Pinpoint the cell where the given text exists, returning its [x, y] midpoint coordinate. 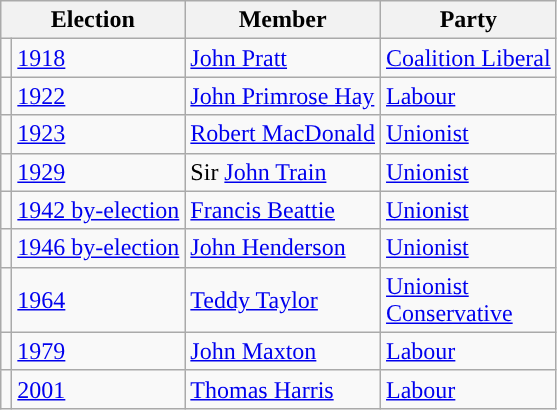
2001 [98, 389]
John Maxton [283, 351]
Thomas Harris [283, 389]
1979 [98, 351]
John Primrose Hay [283, 96]
Election [93, 20]
1942 by-election [98, 210]
Member [283, 20]
UnionistConservative [469, 300]
John Henderson [283, 248]
Coalition Liberal [469, 58]
Party [469, 20]
Sir John Train [283, 172]
1923 [98, 134]
1929 [98, 172]
Robert MacDonald [283, 134]
1918 [98, 58]
1946 by-election [98, 248]
John Pratt [283, 58]
1922 [98, 96]
1964 [98, 300]
Teddy Taylor [283, 300]
Francis Beattie [283, 210]
